Capture the cell that displays the provided text and extract its (X, Y) central coordinate. 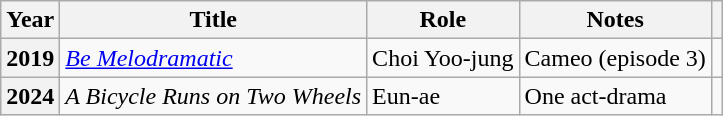
Be Melodramatic (214, 58)
Title (214, 20)
Year (30, 20)
A Bicycle Runs on Two Wheels (214, 96)
Eun-ae (443, 96)
2019 (30, 58)
Cameo (episode 3) (615, 58)
Choi Yoo-jung (443, 58)
One act-drama (615, 96)
Role (443, 20)
Notes (615, 20)
2024 (30, 96)
